Scan for the cell matching the given text and deliver its (X, Y) coordinate at center. 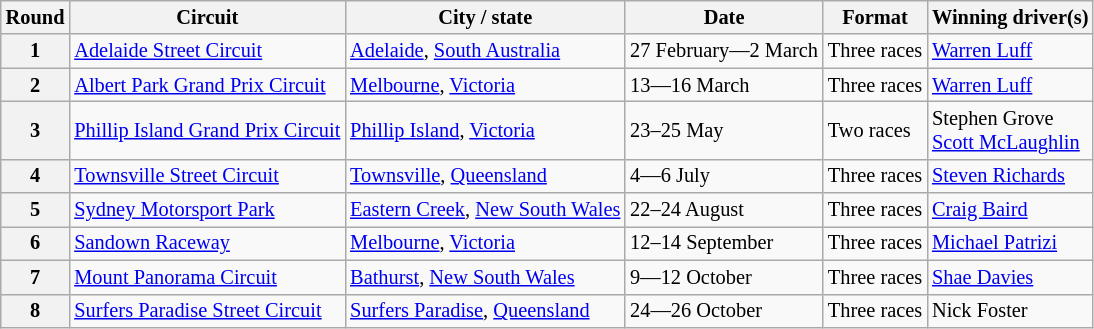
Winning driver(s) (1010, 17)
Sandown Raceway (207, 243)
Sydney Motorsport Park (207, 210)
22–24 August (724, 210)
Surfers Paradise Street Circuit (207, 311)
Circuit (207, 17)
3 (36, 130)
24—26 October (724, 311)
1 (36, 51)
Michael Patrizi (1010, 243)
13—16 March (724, 85)
Nick Foster (1010, 311)
Townsville Street Circuit (207, 176)
Date (724, 17)
Bathurst, New South Wales (485, 277)
Craig Baird (1010, 210)
8 (36, 311)
Shae Davies (1010, 277)
Mount Panorama Circuit (207, 277)
Phillip Island Grand Prix Circuit (207, 130)
Surfers Paradise, Queensland (485, 311)
23–25 May (724, 130)
Eastern Creek, New South Wales (485, 210)
Albert Park Grand Prix Circuit (207, 85)
Format (875, 17)
City / state (485, 17)
Phillip Island, Victoria (485, 130)
7 (36, 277)
Adelaide, South Australia (485, 51)
12–14 September (724, 243)
Steven Richards (1010, 176)
2 (36, 85)
6 (36, 243)
Two races (875, 130)
27 February—2 March (724, 51)
4—6 July (724, 176)
4 (36, 176)
Townsville, Queensland (485, 176)
9—12 October (724, 277)
Stephen GroveScott McLaughlin (1010, 130)
5 (36, 210)
Round (36, 17)
Adelaide Street Circuit (207, 51)
